Scan for the cell matching the given text and deliver its (x, y) coordinate at center. 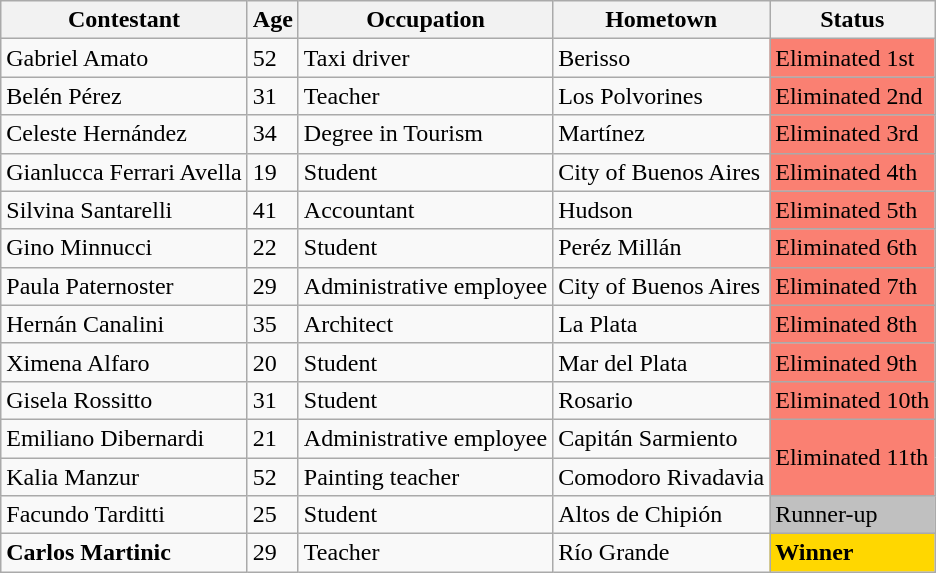
Degree in Tourism (425, 134)
Painting teacher (425, 477)
Río Grande (662, 553)
Age (272, 20)
Celeste Hernández (124, 134)
Berisso (662, 58)
Altos de Chipión (662, 515)
Comodoro Rivadavia (662, 477)
Status (852, 20)
20 (272, 362)
Eliminated 8th (852, 324)
Accountant (425, 210)
Silvina Santarelli (124, 210)
25 (272, 515)
Rosario (662, 400)
Martínez (662, 134)
Occupation (425, 20)
Gisela Rossitto (124, 400)
35 (272, 324)
Hometown (662, 20)
Eliminated 5th (852, 210)
22 (272, 248)
Belén Pérez (124, 96)
21 (272, 438)
Emiliano Dibernardi (124, 438)
Hudson (662, 210)
Hernán Canalini (124, 324)
La Plata (662, 324)
Peréz Millán (662, 248)
Facundo Tarditti (124, 515)
Eliminated 9th (852, 362)
Kalia Manzur (124, 477)
Gabriel Amato (124, 58)
Capitán Sarmiento (662, 438)
Mar del Plata (662, 362)
Winner (852, 553)
Contestant (124, 20)
Eliminated 6th (852, 248)
Los Polvorines (662, 96)
Gino Minnucci (124, 248)
Taxi driver (425, 58)
19 (272, 172)
Eliminated 3rd (852, 134)
Eliminated 7th (852, 286)
Eliminated 10th (852, 400)
Carlos Martinic (124, 553)
Gianlucca Ferrari Avella (124, 172)
41 (272, 210)
Eliminated 4th (852, 172)
Architect (425, 324)
Eliminated 2nd (852, 96)
Runner-up (852, 515)
Eliminated 1st (852, 58)
34 (272, 134)
Paula Paternoster (124, 286)
Ximena Alfaro (124, 362)
Eliminated 11th (852, 457)
